Find where the given text appears and provide that cell's center as (x, y) coordinate. 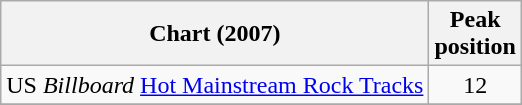
12 (475, 85)
Peakposition (475, 34)
Chart (2007) (215, 34)
US Billboard Hot Mainstream Rock Tracks (215, 85)
